Locate the cell with the specified text and output its [x, y] center coordinate. 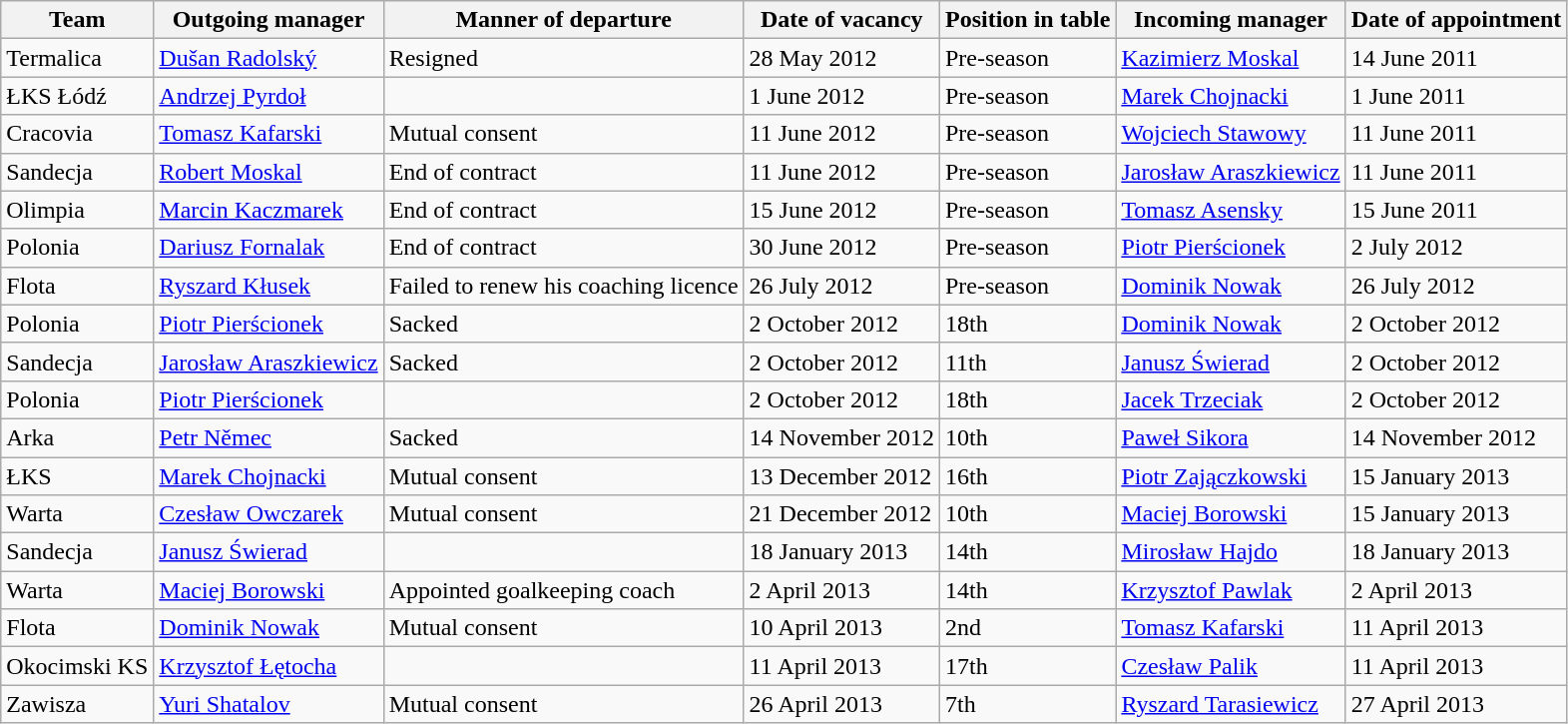
28 May 2012 [841, 58]
Zawisza [78, 704]
Olimpia [78, 210]
Dariusz Fornalak [268, 248]
Okocimski KS [78, 666]
Incoming manager [1231, 20]
2nd [1027, 628]
Outgoing manager [268, 20]
Czesław Palik [1231, 666]
Ryszard Kłusek [268, 286]
Arka [78, 437]
30 June 2012 [841, 248]
17th [1027, 666]
Resigned [563, 58]
Termalica [78, 58]
Cracovia [78, 134]
Date of vacancy [841, 20]
26 April 2013 [841, 704]
Wojciech Stawowy [1231, 134]
16th [1027, 476]
21 December 2012 [841, 514]
15 June 2012 [841, 210]
Tomasz Asensky [1231, 210]
Paweł Sikora [1231, 437]
Failed to renew his coaching licence [563, 286]
Krzysztof Pawlak [1231, 590]
1 June 2012 [841, 96]
Team [78, 20]
10 April 2013 [841, 628]
Jacek Trzeciak [1231, 399]
Date of appointment [1456, 20]
Ryszard Tarasiewicz [1231, 704]
13 December 2012 [841, 476]
7th [1027, 704]
Krzysztof Łętocha [268, 666]
Petr Němec [268, 437]
27 April 2013 [1456, 704]
Czesław Owczarek [268, 514]
Robert Moskal [268, 172]
Position in table [1027, 20]
ŁKS [78, 476]
Appointed goalkeeping coach [563, 590]
ŁKS Łódź [78, 96]
Piotr Zajączkowski [1231, 476]
2 July 2012 [1456, 248]
14 June 2011 [1456, 58]
Dušan Radolský [268, 58]
Mirosław Hajdo [1231, 552]
Marcin Kaczmarek [268, 210]
Kazimierz Moskal [1231, 58]
Yuri Shatalov [268, 704]
Andrzej Pyrdoł [268, 96]
15 June 2011 [1456, 210]
11th [1027, 362]
1 June 2011 [1456, 96]
Manner of departure [563, 20]
